Search for the cell housing the specified text and yield its [x, y] center coordinate. 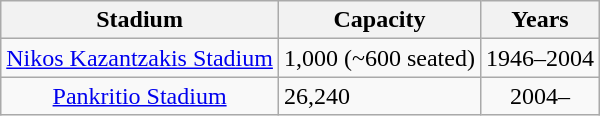
26,240 [379, 96]
1946–2004 [540, 58]
Nikos Kazantzakis Stadium [140, 58]
Years [540, 20]
Stadium [140, 20]
1,000 (~600 seated) [379, 58]
2004– [540, 96]
Pankritio Stadium [140, 96]
Capacity [379, 20]
